Find where the given text appears and provide that cell's center as [x, y] coordinate. 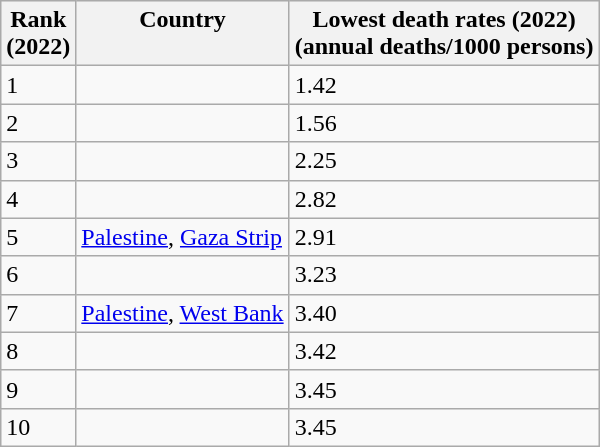
Palestine, West Bank [182, 313]
4 [38, 199]
5 [38, 237]
1 [38, 85]
6 [38, 275]
3.42 [444, 351]
Lowest death rates (2022) (annual deaths/1000 persons) [444, 34]
3 [38, 161]
1.42 [444, 85]
10 [38, 427]
9 [38, 389]
7 [38, 313]
1.56 [444, 123]
3.23 [444, 275]
2.82 [444, 199]
Palestine, Gaza Strip [182, 237]
8 [38, 351]
2.91 [444, 237]
Rank(2022) [38, 34]
2 [38, 123]
3.40 [444, 313]
2.25 [444, 161]
Country [182, 34]
